Pinpoint the cell where the given text exists, returning its [x, y] midpoint coordinate. 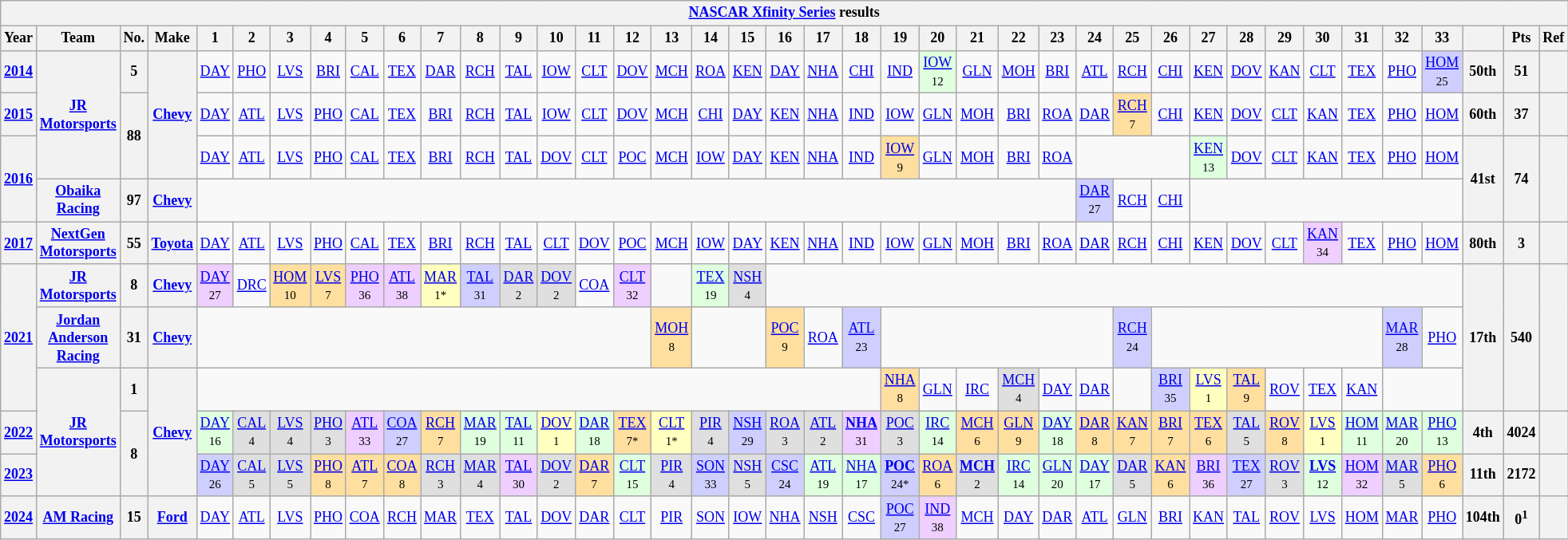
60th [1483, 115]
27 [1209, 38]
12 [632, 38]
ROV8 [1285, 432]
No. [134, 38]
DAR5 [1132, 475]
01 [1522, 518]
MAR19 [480, 432]
HOM32 [1362, 475]
POC3 [900, 432]
18 [862, 38]
DAY18 [1057, 432]
DRC [251, 286]
LVS5 [291, 475]
DAR2 [519, 286]
32 [1402, 38]
DAR8 [1095, 432]
41st [1483, 179]
PHO6 [1442, 475]
MCH6 [977, 432]
Make [172, 38]
COA8 [402, 475]
Toyota [172, 243]
26 [1170, 38]
6 [402, 38]
4 [329, 38]
17th [1483, 337]
2022 [19, 432]
POC9 [785, 337]
GLN20 [1057, 475]
2024 [19, 518]
MAR5 [1402, 475]
BRI36 [1209, 475]
TAL5 [1246, 432]
NSH5 [747, 475]
MAR28 [1402, 337]
11 [595, 38]
CAL5 [251, 475]
MOH8 [672, 337]
9 [519, 38]
DOV1 [556, 432]
CSC24 [785, 475]
ATL23 [862, 337]
2017 [19, 243]
30 [1323, 38]
NASCAR Xfinity Series results [784, 13]
KEN13 [1209, 157]
MCH4 [1019, 389]
ATL19 [823, 475]
4th [1483, 432]
Ref [1554, 38]
33 [1442, 38]
NSH29 [747, 432]
Pts [1522, 38]
2015 [19, 115]
DAR18 [595, 432]
NextGen Motorsports [78, 243]
2 [251, 38]
TAL9 [1246, 389]
HOM10 [291, 286]
MAR20 [1402, 432]
PHO36 [364, 286]
TEX19 [711, 286]
Team [78, 38]
DAR7 [595, 475]
IOW12 [937, 72]
ROV3 [1285, 475]
IRC [977, 389]
29 [1285, 38]
TAL30 [519, 475]
MAR4 [480, 475]
SON33 [711, 475]
PHO3 [329, 432]
23 [1057, 38]
10 [556, 38]
540 [1522, 337]
MAR1* [441, 286]
NSH4 [747, 286]
17 [823, 38]
DAY17 [1095, 475]
TEX27 [1246, 475]
2016 [19, 179]
IND38 [937, 518]
IOW9 [900, 157]
Year [19, 38]
GLN9 [1019, 432]
2172 [1522, 475]
PIR [672, 518]
51 [1522, 72]
TAL11 [519, 432]
MCH2 [977, 475]
TEX6 [1209, 432]
ATL33 [364, 432]
2023 [19, 475]
ATL2 [823, 432]
2014 [19, 72]
22 [1019, 38]
Obaika Racing [78, 200]
55 [134, 243]
PHO13 [1442, 432]
NHA8 [900, 389]
CLT15 [632, 475]
Ford [172, 518]
BRI7 [1170, 432]
97 [134, 200]
16 [785, 38]
28 [1246, 38]
CLT32 [632, 286]
ATL38 [402, 286]
20 [937, 38]
HOM25 [1442, 72]
TAL31 [480, 286]
13 [672, 38]
4024 [1522, 432]
14 [711, 38]
11th [1483, 475]
SON [711, 518]
RCH24 [1132, 337]
Jordan Anderson Racing [78, 337]
BRI35 [1170, 389]
NHA31 [862, 432]
NHA17 [862, 475]
19 [900, 38]
PHO8 [329, 475]
CSC [862, 518]
ROA3 [785, 432]
POC27 [900, 518]
ROA6 [937, 475]
HOM11 [1362, 432]
RCH3 [441, 475]
24 [1095, 38]
DAY26 [215, 475]
104th [1483, 518]
POC24* [900, 475]
KAN6 [1170, 475]
NSH [823, 518]
AM Racing [78, 518]
LVS12 [1323, 475]
2021 [19, 337]
COA27 [402, 432]
CLT1* [672, 432]
74 [1522, 179]
50th [1483, 72]
7 [441, 38]
KAN34 [1323, 243]
TEX7* [632, 432]
25 [1132, 38]
37 [1522, 115]
ATL7 [364, 475]
DAY16 [215, 432]
KAN7 [1132, 432]
21 [977, 38]
80th [1483, 243]
DAY27 [215, 286]
DAR27 [1095, 200]
LVS7 [329, 286]
LVS4 [291, 432]
88 [134, 136]
CAL4 [251, 432]
